Detect which cell encompasses the target text, then output its [X, Y] center coordinate. 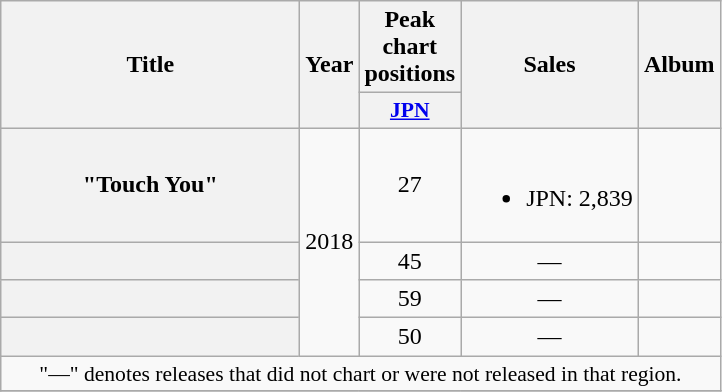
50 [410, 337]
2018 [330, 242]
59 [410, 299]
Year [330, 65]
Sales [550, 65]
JPN: 2,839 [550, 184]
"—" denotes releases that did not chart or were not released in that region. [360, 374]
Peak chart positions [410, 47]
JPN [410, 111]
Title [150, 65]
Album [679, 65]
27 [410, 184]
"Touch You" [150, 184]
45 [410, 261]
